Capture the cell that displays the provided text and extract its [X, Y] central coordinate. 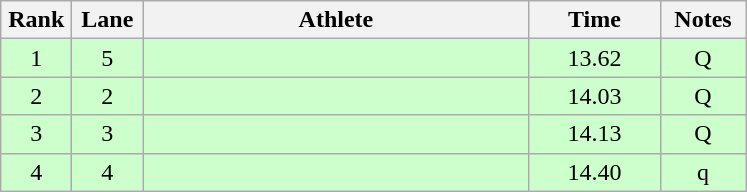
14.03 [594, 96]
Time [594, 20]
Lane [108, 20]
Rank [36, 20]
13.62 [594, 58]
1 [36, 58]
5 [108, 58]
q [703, 172]
14.13 [594, 134]
14.40 [594, 172]
Athlete [336, 20]
Notes [703, 20]
